Search for the cell housing the specified text and yield its (x, y) center coordinate. 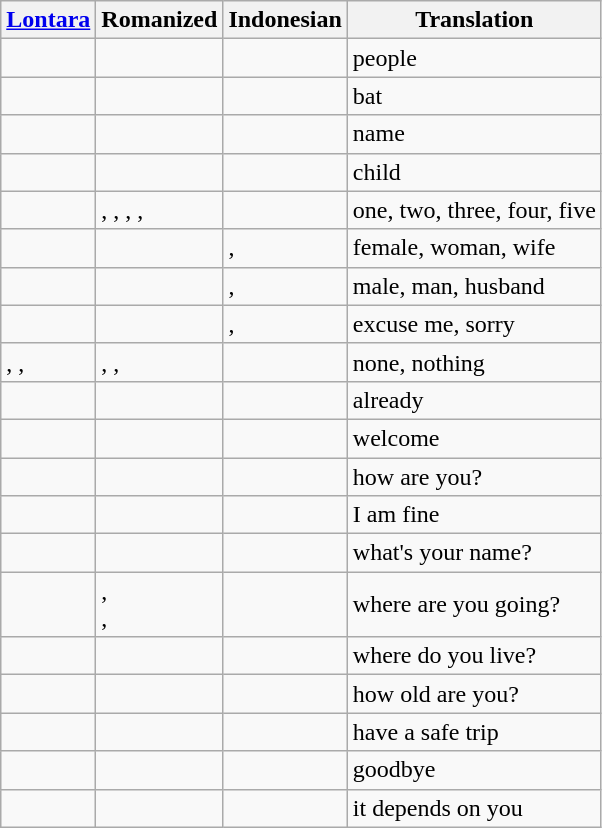
,, (160, 604)
Translation (474, 20)
goodbye (474, 770)
where are you going? (474, 604)
male, man, husband (474, 286)
female, woman, wife (474, 248)
I am fine (474, 515)
Lontara (48, 20)
one, two, three, four, five (474, 210)
bat (474, 96)
Indonesian (285, 20)
people (474, 58)
already (474, 400)
name (474, 134)
, , , , (160, 210)
where do you live? (474, 656)
what's your name? (474, 553)
how old are you? (474, 694)
welcome (474, 438)
excuse me, sorry (474, 324)
none, nothing (474, 362)
Romanized (160, 20)
have a safe trip (474, 732)
it depends on you (474, 808)
how are you? (474, 477)
child (474, 172)
